Extract the [x, y] coordinate from the center of the cell holding the provided text.  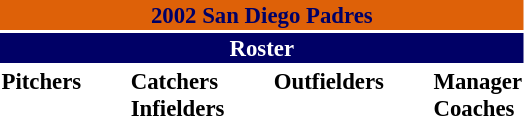
Roster [262, 48]
2002 San Diego Padres [262, 15]
